Identify which cell holds the provided text, then report its [X, Y] central coordinate. 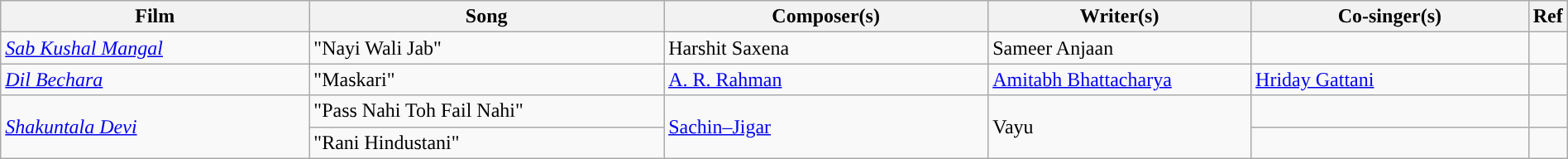
Film [155, 17]
Harshit Saxena [826, 48]
Sachin–Jigar [826, 127]
"Rani Hindustani" [486, 142]
Co-singer(s) [1390, 17]
A. R. Rahman [826, 79]
"Maskari" [486, 79]
Shakuntala Devi [155, 127]
Hriday Gattani [1390, 79]
"Pass Nahi Toh Fail Nahi" [486, 111]
Amitabh Bhattacharya [1120, 79]
Vayu [1120, 127]
Sameer Anjaan [1120, 48]
Dil Bechara [155, 79]
Composer(s) [826, 17]
Writer(s) [1120, 17]
Sab Kushal Mangal [155, 48]
Song [486, 17]
Ref [1548, 17]
"Nayi Wali Jab" [486, 48]
